From the cell containing the given text, extract its center point as (X, Y) coordinate. 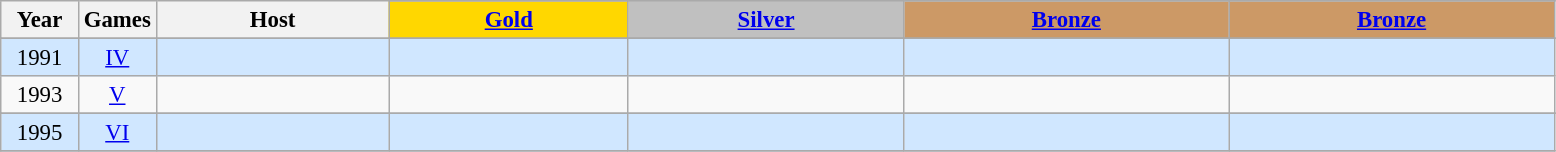
Gold (508, 20)
1995 (40, 133)
1991 (40, 58)
Silver (766, 20)
Games (117, 20)
VI (117, 133)
1993 (40, 95)
IV (117, 58)
Host (272, 20)
V (117, 95)
Year (40, 20)
